Locate the cell with the specified text and output its [x, y] center coordinate. 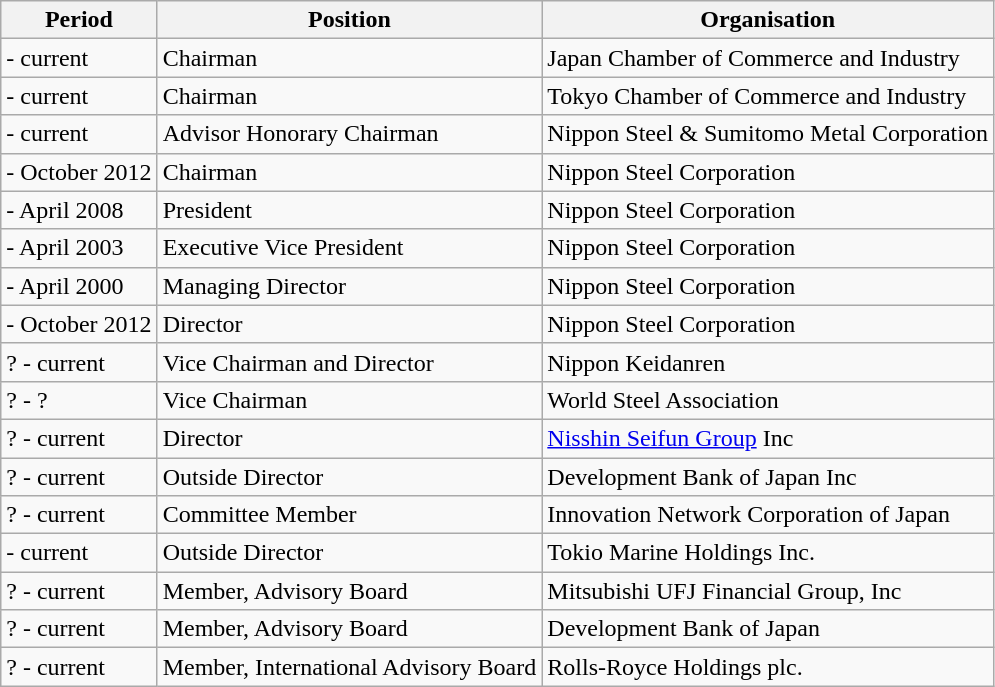
- April 2000 [79, 286]
Development Bank of Japan Inc [768, 477]
Committee Member [350, 515]
- April 2008 [79, 210]
? - ? [79, 400]
President [350, 210]
Innovation Network Corporation of Japan [768, 515]
Executive Vice President [350, 248]
Member, International Advisory Board [350, 667]
Tokio Marine Holdings Inc. [768, 553]
Nippon Steel & Sumitomo Metal Corporation [768, 134]
Period [79, 20]
Development Bank of Japan [768, 629]
Mitsubishi UFJ Financial Group, Inc [768, 591]
Vice Chairman [350, 400]
Tokyo Chamber of Commerce and Industry [768, 96]
Rolls-Royce Holdings plc. [768, 667]
World Steel Association [768, 400]
Position [350, 20]
Advisor Honorary Chairman [350, 134]
Nippon Keidanren [768, 362]
- April 2003 [79, 248]
Managing Director [350, 286]
Organisation [768, 20]
Vice Chairman and Director [350, 362]
Nisshin Seifun Group Inc [768, 438]
Japan Chamber of Commerce and Industry [768, 58]
